Identify which cell holds the provided text, then report its [X, Y] central coordinate. 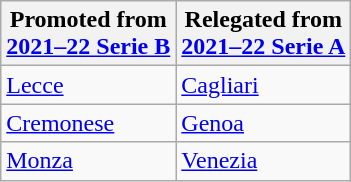
Monza [88, 161]
Promoted from2021–22 Serie B [88, 34]
Cagliari [264, 85]
Venezia [264, 161]
Genoa [264, 123]
Lecce [88, 85]
Relegated from2021–22 Serie A [264, 34]
Cremonese [88, 123]
